From the cell containing the given text, extract its center point as (x, y) coordinate. 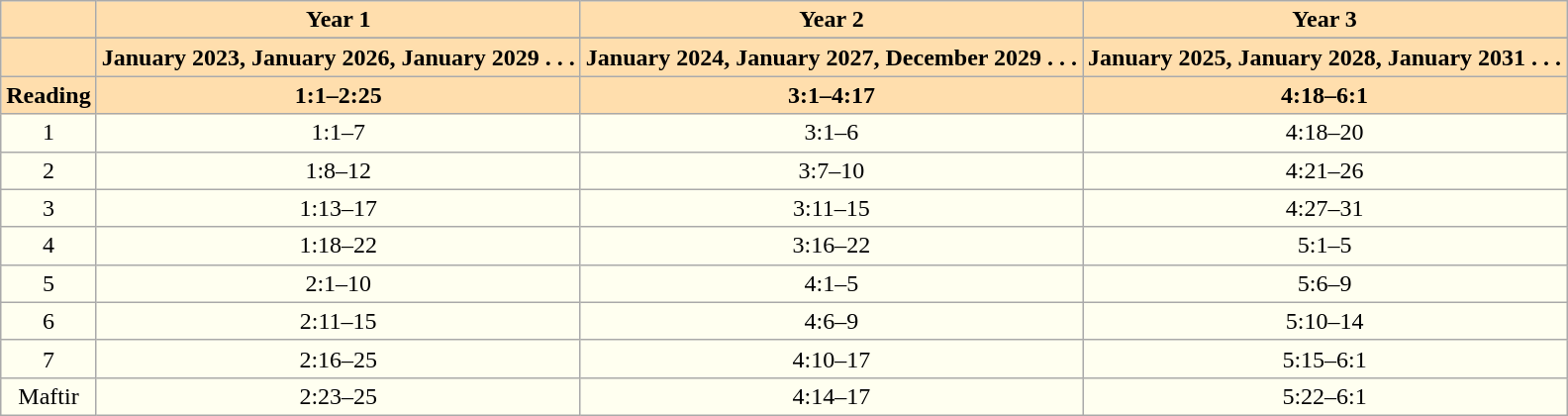
1:1–7 (339, 133)
5:1–5 (1324, 246)
3:7–10 (832, 170)
6 (49, 321)
January 2023, January 2026, January 2029 . . . (339, 57)
Year 3 (1324, 20)
5:6–9 (1324, 283)
5:22–6:1 (1324, 396)
2:16–25 (339, 359)
1:1–2:25 (339, 95)
Year 1 (339, 20)
5:15–6:1 (1324, 359)
January 2025, January 2028, January 2031 . . . (1324, 57)
3:16–22 (832, 246)
1:8–12 (339, 170)
7 (49, 359)
4:1–5 (832, 283)
1:13–17 (339, 208)
2 (49, 170)
5 (49, 283)
3:1–4:17 (832, 95)
3:1–6 (832, 133)
3:11–15 (832, 208)
4:18–20 (1324, 133)
4:6–9 (832, 321)
2:1–10 (339, 283)
1 (49, 133)
4:18–6:1 (1324, 95)
January 2024, January 2027, December 2029 . . . (832, 57)
Maftir (49, 396)
4:14–17 (832, 396)
2:23–25 (339, 396)
2:11–15 (339, 321)
1:18–22 (339, 246)
4:21–26 (1324, 170)
4 (49, 246)
5:10–14 (1324, 321)
3 (49, 208)
4:10–17 (832, 359)
Year 2 (832, 20)
Reading (49, 95)
4:27–31 (1324, 208)
